Pinpoint the cell where the given text exists, returning its (x, y) midpoint coordinate. 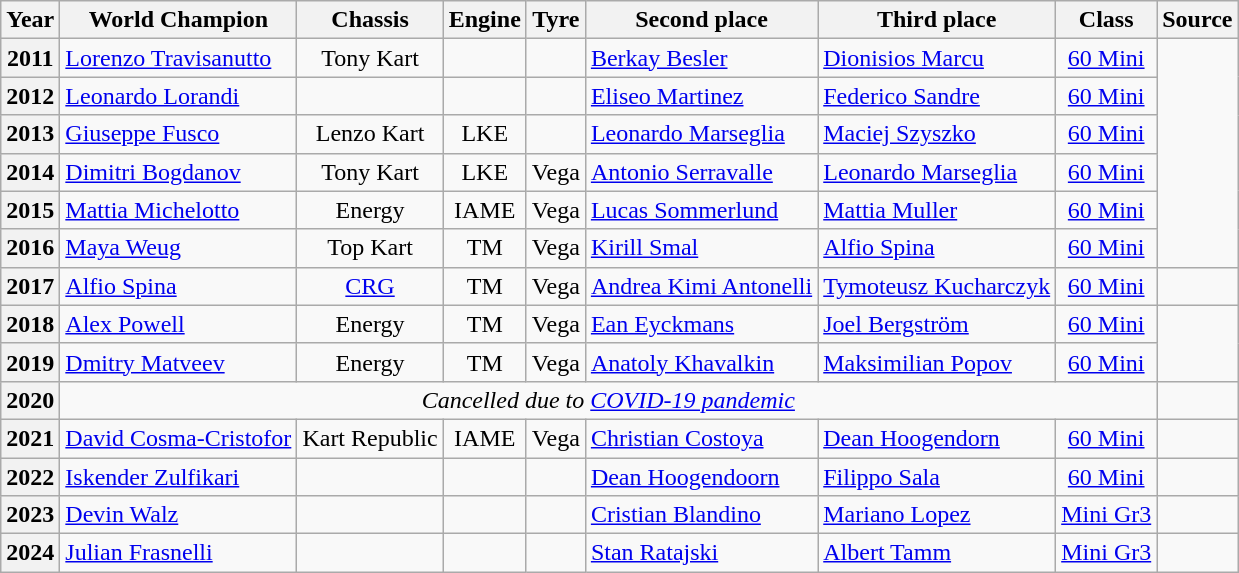
Maciej Szyszko (937, 134)
2019 (30, 362)
Lucas Sommerlund (701, 210)
Joel Bergström (937, 324)
2016 (30, 248)
2021 (30, 438)
Tyre (556, 20)
Chassis (370, 20)
Federico Sandre (937, 96)
2020 (30, 400)
Lenzo Kart (370, 134)
Andrea Kimi Antonelli (701, 286)
2023 (30, 515)
Mattia Muller (937, 210)
David Cosma-Cristofor (178, 438)
2015 (30, 210)
Ean Eyckmans (701, 324)
2017 (30, 286)
World Champion (178, 20)
Eliseo Martinez (701, 96)
Devin Walz (178, 515)
Mariano Lopez (937, 515)
Julian Frasnelli (178, 553)
CRG (370, 286)
Cancelled due to COVID-19 pandemic (608, 400)
Source (1198, 20)
Albert Tamm (937, 553)
Year (30, 20)
Antonio Serravalle (701, 172)
Leonardo Lorandi (178, 96)
Christian Costoya (701, 438)
Second place (701, 20)
Mattia Michelotto (178, 210)
Iskender Zulfikari (178, 477)
2022 (30, 477)
Kart Republic (370, 438)
Top Kart (370, 248)
Dimitri Bogdanov (178, 172)
Kirill Smal (701, 248)
Tymoteusz Kucharczyk (937, 286)
Class (1106, 20)
Stan Ratajski (701, 553)
2018 (30, 324)
Dmitry Matveev (178, 362)
Maya Weug (178, 248)
Berkay Besler (701, 58)
2011 (30, 58)
Dionisios Marcu (937, 58)
2024 (30, 553)
Engine (484, 20)
Maksimilian Popov (937, 362)
Alex Powell (178, 324)
Dean Hoogendorn (937, 438)
2013 (30, 134)
2012 (30, 96)
Filippo Sala (937, 477)
Lorenzo Travisanutto (178, 58)
2014 (30, 172)
Giuseppe Fusco (178, 134)
Cristian Blandino (701, 515)
Dean Hoogendoorn (701, 477)
Third place (937, 20)
Anatoly Khavalkin (701, 362)
